Scan for the cell matching the given text and deliver its [x, y] coordinate at center. 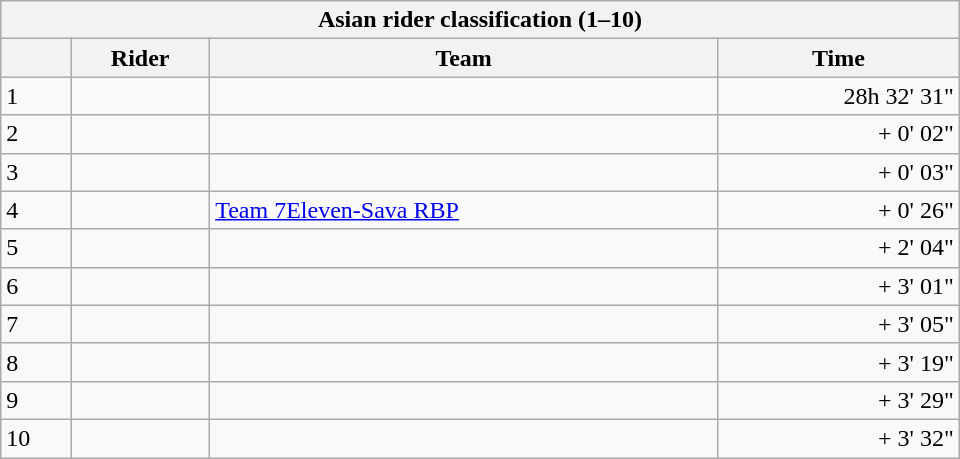
6 [36, 286]
28h 32' 31" [839, 96]
4 [36, 210]
Asian rider classification (1–10) [480, 20]
+ 0' 26" [839, 210]
Team [464, 58]
+ 3' 19" [839, 362]
+ 3' 32" [839, 438]
+ 3' 01" [839, 286]
+ 3' 29" [839, 400]
Time [839, 58]
+ 0' 02" [839, 134]
Rider [140, 58]
Team 7Eleven-Sava RBP [464, 210]
7 [36, 324]
10 [36, 438]
3 [36, 172]
+ 0' 03" [839, 172]
1 [36, 96]
8 [36, 362]
2 [36, 134]
+ 2' 04" [839, 248]
9 [36, 400]
5 [36, 248]
+ 3' 05" [839, 324]
